Locate the cell with the specified text and output its [X, Y] center coordinate. 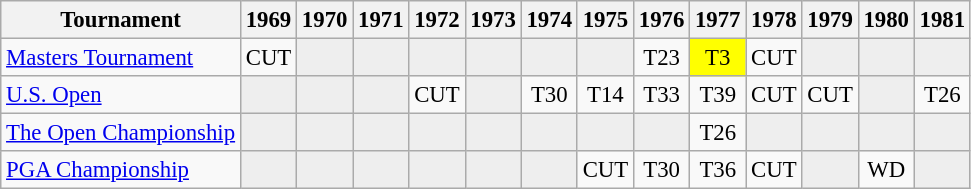
The Open Championship [121, 133]
1970 [325, 20]
1977 [718, 20]
1971 [381, 20]
T33 [661, 95]
T14 [605, 95]
1969 [268, 20]
PGA Championship [121, 170]
T39 [718, 95]
1974 [549, 20]
1976 [661, 20]
1978 [774, 20]
1972 [437, 20]
1975 [605, 20]
T3 [718, 58]
T23 [661, 58]
Tournament [121, 20]
1980 [886, 20]
WD [886, 170]
1973 [493, 20]
U.S. Open [121, 95]
1981 [942, 20]
1979 [830, 20]
Masters Tournament [121, 58]
T36 [718, 170]
